Determine the (x, y) coordinate at the center of the cell enclosing the given text.  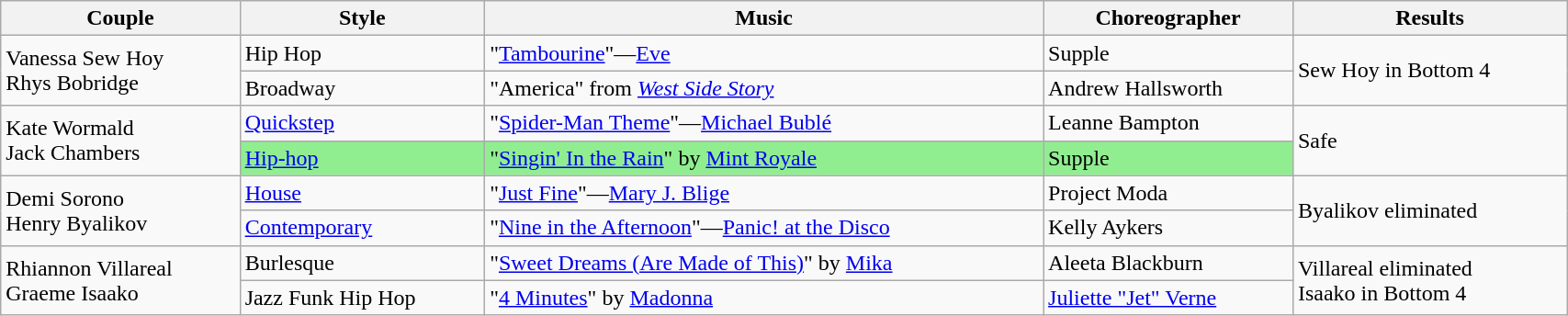
Results (1429, 18)
"Sweet Dreams (Are Made of This)" by Mika (764, 263)
"Just Fine"—Mary J. Blige (764, 193)
Broadway (362, 88)
Aleeta Blackburn (1168, 263)
Kelly Aykers (1168, 228)
Quickstep (362, 123)
Hip-hop (362, 158)
"Tambourine"—Eve (764, 53)
"4 Minutes" by Madonna (764, 298)
"Singin' In the Rain" by Mint Royale (764, 158)
Demi SoronoHenry Byalikov (120, 210)
Andrew Hallsworth (1168, 88)
House (362, 193)
Music (764, 18)
Hip Hop (362, 53)
Juliette "Jet" Verne (1168, 298)
Choreographer (1168, 18)
Kate WormaldJack Chambers (120, 141)
Rhiannon VillarealGraeme Isaako (120, 280)
Byalikov eliminated (1429, 210)
"America" from West Side Story (764, 88)
Villareal eliminatedIsaako in Bottom 4 (1429, 280)
Jazz Funk Hip Hop (362, 298)
Leanne Bampton (1168, 123)
Project Moda (1168, 193)
Vanessa Sew HoyRhys Bobridge (120, 71)
Couple (120, 18)
"Spider-Man Theme"—Michael Bublé (764, 123)
Safe (1429, 141)
Burlesque (362, 263)
Sew Hoy in Bottom 4 (1429, 71)
Contemporary (362, 228)
"Nine in the Afternoon"—Panic! at the Disco (764, 228)
Style (362, 18)
